Capture the cell that displays the provided text and extract its (X, Y) central coordinate. 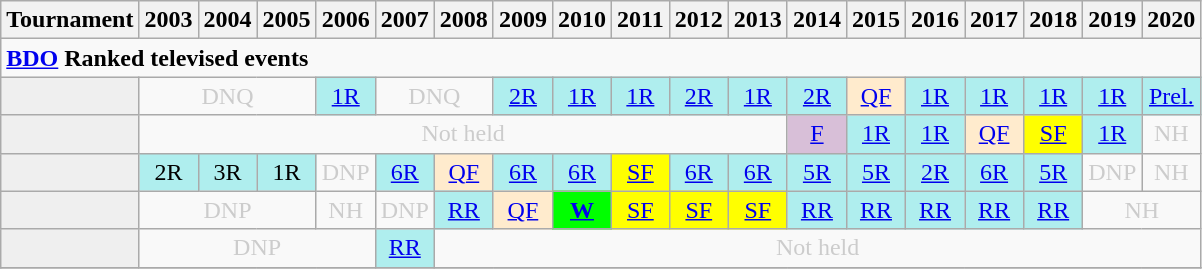
BDO Ranked televised events (601, 58)
3R (228, 172)
2016 (936, 20)
2018 (1054, 20)
2006 (346, 20)
2013 (758, 20)
2020 (1172, 20)
2005 (286, 20)
2015 (876, 20)
2003 (168, 20)
2011 (641, 20)
2007 (404, 20)
F (816, 134)
2010 (582, 20)
Prel. (1172, 96)
Tournament (70, 20)
2004 (228, 20)
W (582, 210)
2014 (816, 20)
2009 (522, 20)
2008 (464, 20)
2012 (698, 20)
2019 (1112, 20)
2017 (994, 20)
